Capture the cell that displays the provided text and extract its [x, y] central coordinate. 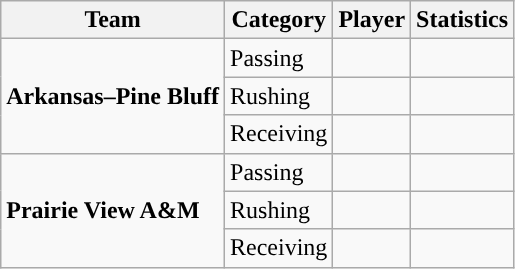
Category [279, 20]
Team [113, 20]
Player [372, 20]
Statistics [462, 20]
Prairie View A&M [113, 210]
Arkansas–Pine Bluff [113, 96]
